Output the (X, Y) coordinate of the center of the cell containing the given text.  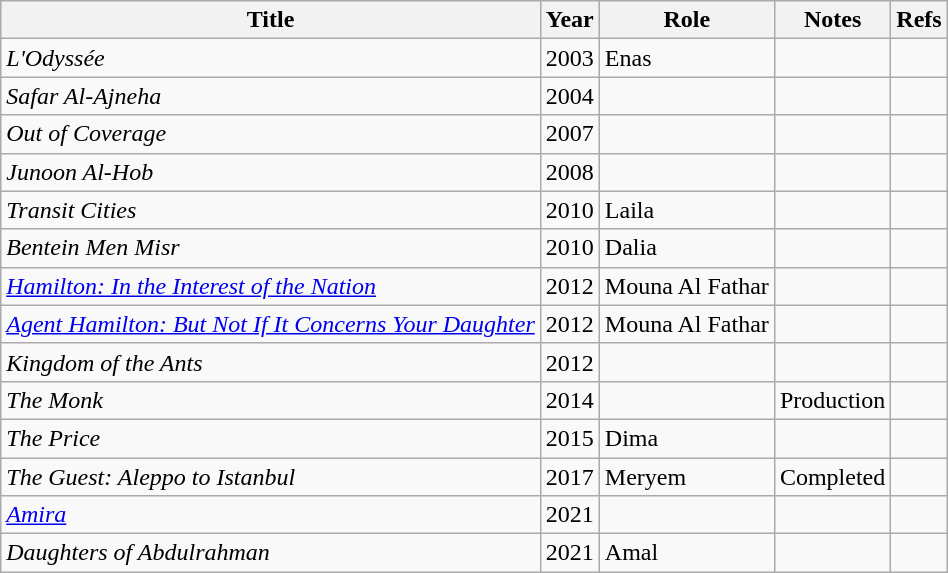
The Price (271, 438)
Notes (832, 20)
Title (271, 20)
2017 (570, 477)
2008 (570, 172)
Junoon Al-Hob (271, 172)
Dalia (686, 248)
Kingdom of the Ants (271, 362)
Safar Al-Ajneha (271, 96)
Completed (832, 477)
Year (570, 20)
L'Odyssée (271, 58)
Daughters of Abdulrahman (271, 553)
The Monk (271, 400)
Agent Hamilton: But Not If It Concerns Your Daughter (271, 324)
Transit Cities (271, 210)
Out of Coverage (271, 134)
2003 (570, 58)
Enas (686, 58)
Amal (686, 553)
Role (686, 20)
Refs (919, 20)
2007 (570, 134)
Bentein Men Misr (271, 248)
Amira (271, 515)
Dima (686, 438)
Hamilton: In the Interest of the Nation (271, 286)
Laila (686, 210)
Production (832, 400)
2014 (570, 400)
Meryem (686, 477)
2015 (570, 438)
2004 (570, 96)
The Guest: Aleppo to Istanbul (271, 477)
